Capture the cell that displays the provided text and extract its (x, y) central coordinate. 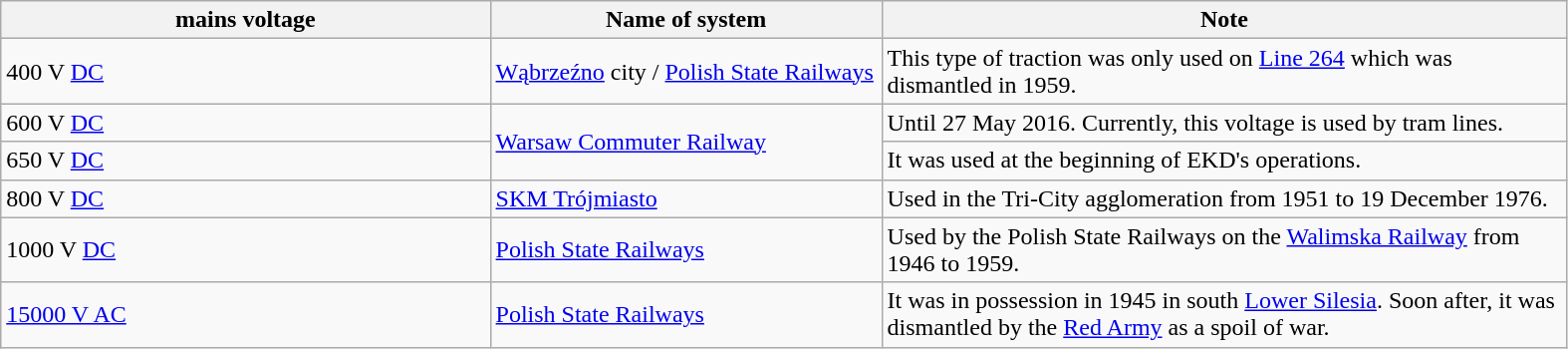
400 V DC (245, 72)
600 V DC (245, 123)
It was used at the beginning of EKD's operations. (1224, 161)
650 V DC (245, 161)
15000 V AC (245, 315)
Used in the Tri-City agglomeration from 1951 to 19 December 1976. (1224, 198)
Used by the Polish State Railways on the Walimska Railway from 1946 to 1959. (1224, 249)
800 V DC (245, 198)
Until 27 May 2016. Currently, this voltage is used by tram lines. (1224, 123)
SKM Trójmiasto (685, 198)
Warsaw Commuter Railway (685, 142)
Name of system (685, 20)
This type of traction was only used on Line 264 which was dismantled in 1959. (1224, 72)
mains voltage (245, 20)
Note (1224, 20)
It was in possession in 1945 in south Lower Silesia. Soon after, it was dismantled by the Red Army as a spoil of war. (1224, 315)
1000 V DC (245, 249)
Wąbrzeźno city / Polish State Railways (685, 72)
